Output the (X, Y) coordinate of the center of the cell containing the given text.  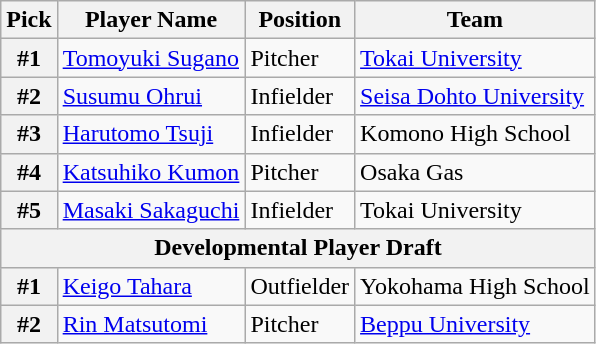
Yokohama High School (476, 286)
Rin Matsutomi (151, 324)
Tomoyuki Sugano (151, 58)
Komono High School (476, 134)
Developmental Player Draft (298, 248)
Susumu Ohrui (151, 96)
Beppu University (476, 324)
#4 (29, 172)
Seisa Dohto University (476, 96)
Harutomo Tsuji (151, 134)
Masaki Sakaguchi (151, 210)
Team (476, 20)
Osaka Gas (476, 172)
Pick (29, 20)
Player Name (151, 20)
Position (300, 20)
#3 (29, 134)
Keigo Tahara (151, 286)
Katsuhiko Kumon (151, 172)
#5 (29, 210)
Outfielder (300, 286)
